Identify which cell holds the provided text, then report its [x, y] central coordinate. 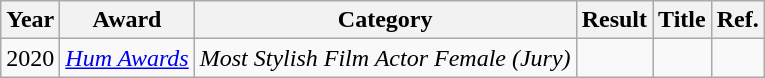
Hum Awards [127, 58]
Result [614, 20]
Year [30, 20]
Most Stylish Film Actor Female (Jury) [385, 58]
Category [385, 20]
Award [127, 20]
Title [682, 20]
2020 [30, 58]
Ref. [738, 20]
